Find where the given text appears and provide that cell's center as (x, y) coordinate. 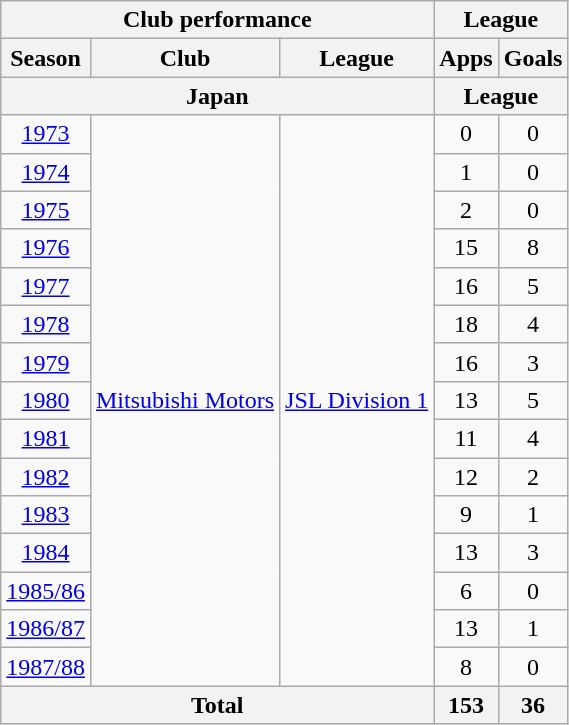
11 (466, 438)
Goals (533, 58)
Club performance (218, 20)
1977 (46, 286)
Mitsubishi Motors (184, 400)
1986/87 (46, 629)
6 (466, 591)
12 (466, 477)
1973 (46, 134)
1984 (46, 553)
1980 (46, 400)
Club (184, 58)
Japan (218, 96)
9 (466, 515)
18 (466, 324)
1983 (46, 515)
1974 (46, 172)
JSL Division 1 (357, 400)
1976 (46, 248)
1979 (46, 362)
Total (218, 705)
1978 (46, 324)
Season (46, 58)
1981 (46, 438)
1975 (46, 210)
15 (466, 248)
1987/88 (46, 667)
1985/86 (46, 591)
153 (466, 705)
1982 (46, 477)
Apps (466, 58)
36 (533, 705)
